Output the [x, y] coordinate of the center of the cell containing the given text.  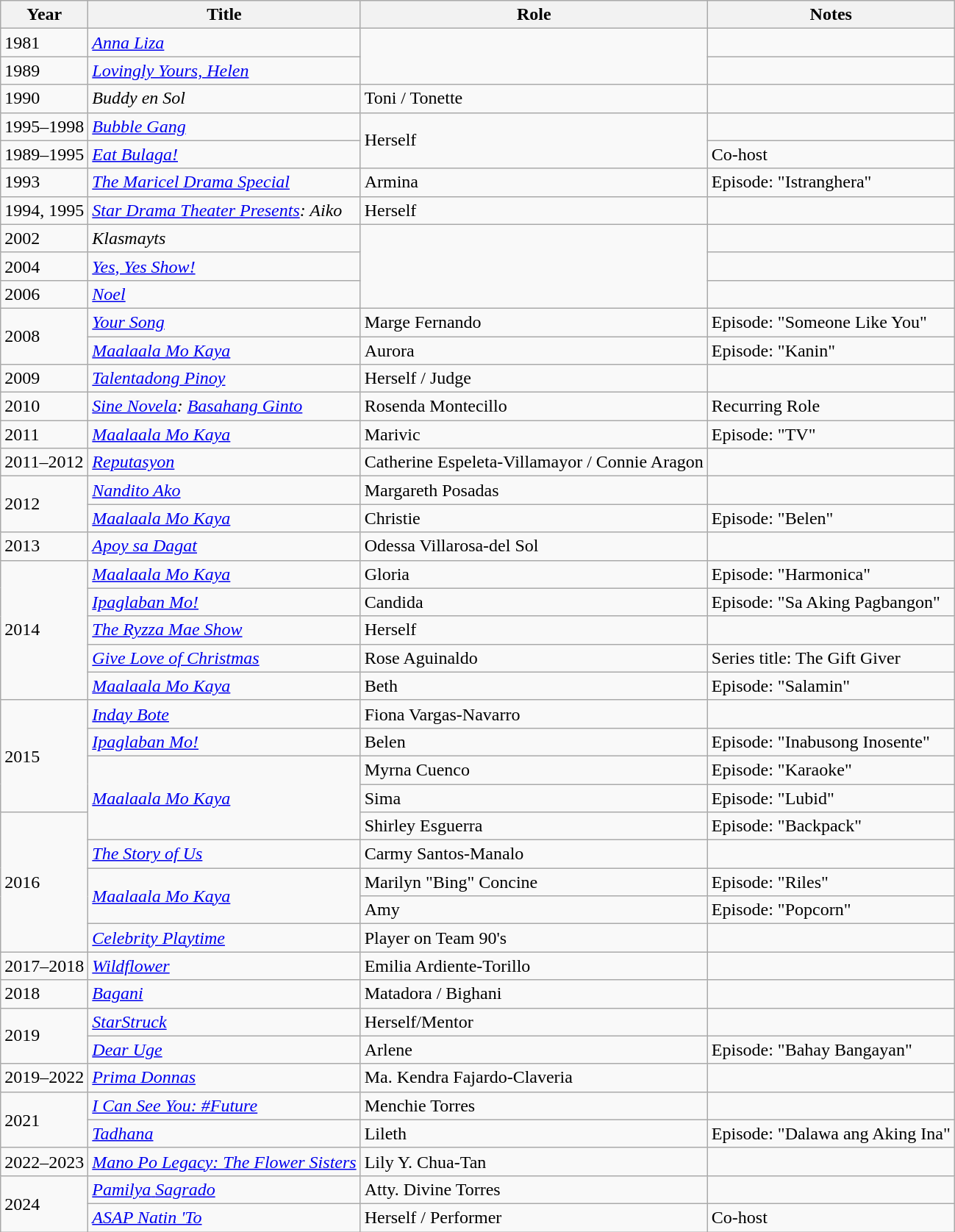
Episode: "Istranghera" [831, 182]
Player on Team 90's [534, 938]
Arlene [534, 1050]
Lovingly Yours, Helen [224, 71]
2013 [44, 546]
Menchie Torres [534, 1106]
Ma. Kendra Fajardo-Claveria [534, 1078]
Episode: "Dalawa ang Aking Ina" [831, 1133]
Give Love of Christmas [224, 658]
Myrna Cuenco [534, 770]
Bubble Gang [224, 126]
Episode: "Sa Aking Pagbangon" [831, 602]
Recurring Role [831, 407]
Episode: "Bahay Bangayan" [831, 1050]
Dear Uge [224, 1050]
The Maricel Drama Special [224, 182]
Aurora [534, 351]
Toni / Tonette [534, 99]
Your Song [224, 322]
Rose Aguinaldo [534, 658]
Margareth Posadas [534, 490]
2008 [44, 336]
2021 [44, 1120]
Sima [534, 798]
2014 [44, 630]
Lily Y. Chua-Tan [534, 1161]
Buddy en Sol [224, 99]
Notes [831, 15]
2011–2012 [44, 462]
Eat Bulaga! [224, 154]
1989 [44, 71]
Marilyn "Bing" Concine [534, 882]
The Ryzza Mae Show [224, 630]
I Can See You: #Future [224, 1106]
Shirley Esguerra [534, 826]
Armina [534, 182]
Nandito Ako [224, 490]
2002 [44, 238]
1994, 1995 [44, 210]
Episode: "Riles" [831, 882]
Episode: "Lubid" [831, 798]
Catherine Espeleta-Villamayor / Connie Aragon [534, 462]
Episode: "Kanin" [831, 351]
Episode: "TV" [831, 434]
2009 [44, 379]
Episode: "Popcorn" [831, 910]
Christie [534, 518]
Episode: "Inabusong Inosente" [831, 742]
Role [534, 15]
2010 [44, 407]
Talentadong Pinoy [224, 379]
1993 [44, 182]
Episode: "Salamin" [831, 686]
Fiona Vargas-Navarro [534, 714]
2019–2022 [44, 1078]
Herself / Judge [534, 379]
Herself / Performer [534, 1217]
Carmy Santos-Manalo [534, 854]
Marivic [534, 434]
Matadora / Bighani [534, 994]
Pamilya Sagrado [224, 1189]
Episode: "Harmonica" [831, 574]
Episode: "Karaoke" [831, 770]
Candida [534, 602]
Episode: "Someone Like You" [831, 322]
2024 [44, 1203]
Emilia Ardiente-Torillo [534, 966]
2012 [44, 504]
Episode: "Belen" [831, 518]
Tadhana [224, 1133]
Odessa Villarosa-del Sol [534, 546]
1990 [44, 99]
Marge Fernando [534, 322]
Mano Po Legacy: The Flower Sisters [224, 1161]
Bagani [224, 994]
Series title: The Gift Giver [831, 658]
Gloria [534, 574]
Noel [224, 294]
StarStruck [224, 1022]
Rosenda Montecillo [534, 407]
Wildflower [224, 966]
The Story of Us [224, 854]
2004 [44, 266]
Sine Novela: Basahang Ginto [224, 407]
2022–2023 [44, 1161]
2017–2018 [44, 966]
Year [44, 15]
Klasmayts [224, 238]
Belen [534, 742]
Episode: "Backpack" [831, 826]
1981 [44, 43]
Amy [534, 910]
2011 [44, 434]
Prima Donnas [224, 1078]
Star Drama Theater Presents: Aiko [224, 210]
2016 [44, 882]
Anna Liza [224, 43]
Lileth [534, 1133]
ASAP Natin 'To [224, 1217]
1995–1998 [44, 126]
2019 [44, 1036]
Inday Bote [224, 714]
2006 [44, 294]
Atty. Divine Torres [534, 1189]
Title [224, 15]
Celebrity Playtime [224, 938]
Beth [534, 686]
2018 [44, 994]
Apoy sa Dagat [224, 546]
1989–1995 [44, 154]
2015 [44, 756]
Herself/Mentor [534, 1022]
Reputasyon [224, 462]
Yes, Yes Show! [224, 266]
